Capture the cell that displays the provided text and extract its [X, Y] central coordinate. 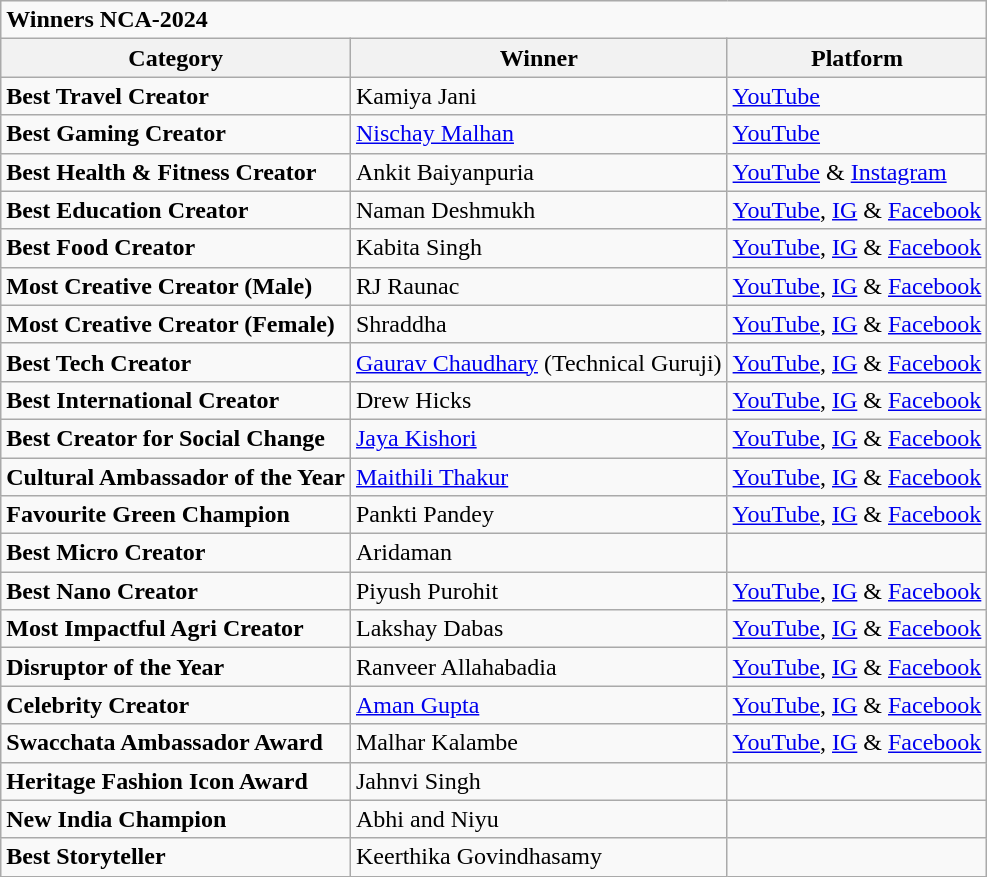
Best Food Creator [176, 248]
Best International Creator [176, 400]
Naman Deshmukh [538, 210]
Best Health & Fitness Creator [176, 172]
Piyush Purohit [538, 591]
YouTube & Instagram [857, 172]
Most Creative Creator (Female) [176, 324]
Cultural Ambassador of the Year [176, 477]
Nischay Malhan [538, 134]
Category [176, 58]
Best Storyteller [176, 857]
New India Champion [176, 819]
Abhi and Niyu [538, 819]
Drew Hicks [538, 400]
RJ Raunac [538, 286]
Kabita Singh [538, 248]
Best Education Creator [176, 210]
Best Creator for Social Change [176, 438]
Keerthika Govindhasamy [538, 857]
Winners NCA-2024 [494, 20]
Best Nano Creator [176, 591]
Gaurav Chaudhary (Technical Guruji) [538, 362]
Platform [857, 58]
Aman Gupta [538, 705]
Aridaman [538, 553]
Malhar Kalambe [538, 743]
Lakshay Dabas [538, 629]
Ranveer Allahabadia [538, 667]
Best Micro Creator [176, 553]
Pankti Pandey [538, 515]
Best Gaming Creator [176, 134]
Swacchata Ambassador Award [176, 743]
Favourite Green Champion [176, 515]
Most Impactful Agri Creator [176, 629]
Best Tech Creator [176, 362]
Shraddha [538, 324]
Most Creative Creator (Male) [176, 286]
Celebrity Creator [176, 705]
Heritage Fashion Icon Award [176, 781]
Kamiya Jani [538, 96]
Disruptor of the Year [176, 667]
Maithili Thakur [538, 477]
Jahnvi Singh [538, 781]
Jaya Kishori [538, 438]
Best Travel Creator [176, 96]
Ankit Baiyanpuria [538, 172]
Winner [538, 58]
